Search for the cell housing the specified text and yield its [x, y] center coordinate. 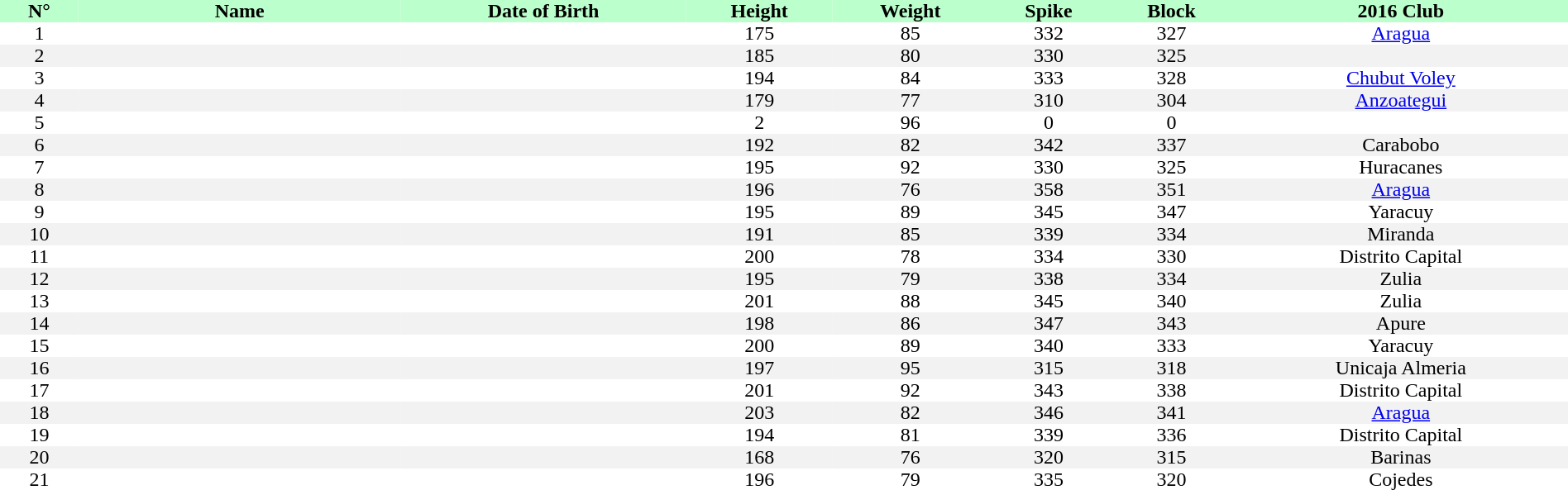
Weight [911, 12]
Barinas [1401, 458]
198 [759, 324]
Block [1171, 12]
96 [911, 122]
346 [1049, 413]
14 [40, 324]
318 [1171, 369]
10 [40, 235]
81 [911, 435]
3 [40, 78]
12 [40, 279]
17 [40, 390]
78 [911, 256]
168 [759, 458]
185 [759, 56]
191 [759, 235]
327 [1171, 33]
2016 Club [1401, 12]
19 [40, 435]
Height [759, 12]
N° [40, 12]
95 [911, 369]
Name [240, 12]
15 [40, 345]
197 [759, 369]
6 [40, 145]
11 [40, 256]
Apure [1401, 324]
196 [759, 190]
179 [759, 101]
Anzoategui [1401, 101]
203 [759, 413]
1 [40, 33]
7 [40, 167]
336 [1171, 435]
Carabobo [1401, 145]
358 [1049, 190]
77 [911, 101]
175 [759, 33]
304 [1171, 101]
4 [40, 101]
Date of Birth [544, 12]
351 [1171, 190]
86 [911, 324]
Chubut Voley [1401, 78]
16 [40, 369]
342 [1049, 145]
Miranda [1401, 235]
332 [1049, 33]
80 [911, 56]
13 [40, 301]
328 [1171, 78]
88 [911, 301]
20 [40, 458]
Huracanes [1401, 167]
Spike [1049, 12]
Unicaja Almeria [1401, 369]
18 [40, 413]
9 [40, 212]
341 [1171, 413]
5 [40, 122]
192 [759, 145]
8 [40, 190]
310 [1049, 101]
337 [1171, 145]
84 [911, 78]
320 [1049, 458]
79 [911, 279]
